Output the [x, y] coordinate of the center of the cell containing the given text.  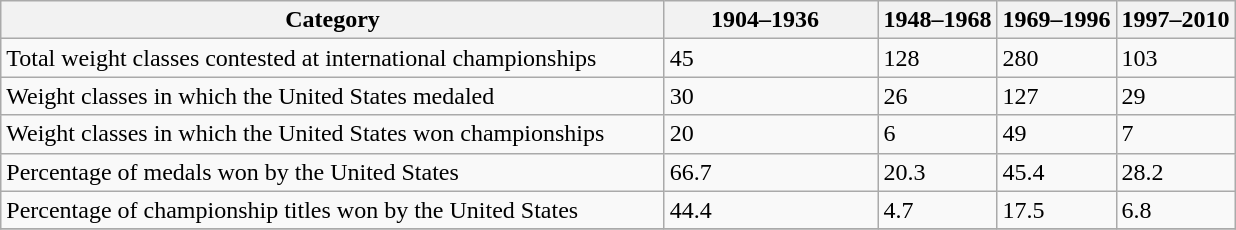
44.4 [771, 210]
20 [771, 134]
Weight classes in which the United States won championships [333, 134]
Category [333, 20]
Percentage of medals won by the United States [333, 172]
45 [771, 58]
1948–1968 [938, 20]
280 [1056, 58]
28.2 [1176, 172]
103 [1176, 58]
1997–2010 [1176, 20]
Percentage of championship titles won by the United States [333, 210]
6 [938, 134]
17.5 [1056, 210]
Total weight classes contested at international championships [333, 58]
30 [771, 96]
127 [1056, 96]
26 [938, 96]
20.3 [938, 172]
6.8 [1176, 210]
128 [938, 58]
66.7 [771, 172]
1969–1996 [1056, 20]
4.7 [938, 210]
45.4 [1056, 172]
1904–1936 [771, 20]
7 [1176, 134]
Weight classes in which the United States medaled [333, 96]
29 [1176, 96]
49 [1056, 134]
